From the cell containing the given text, extract its center point as [x, y] coordinate. 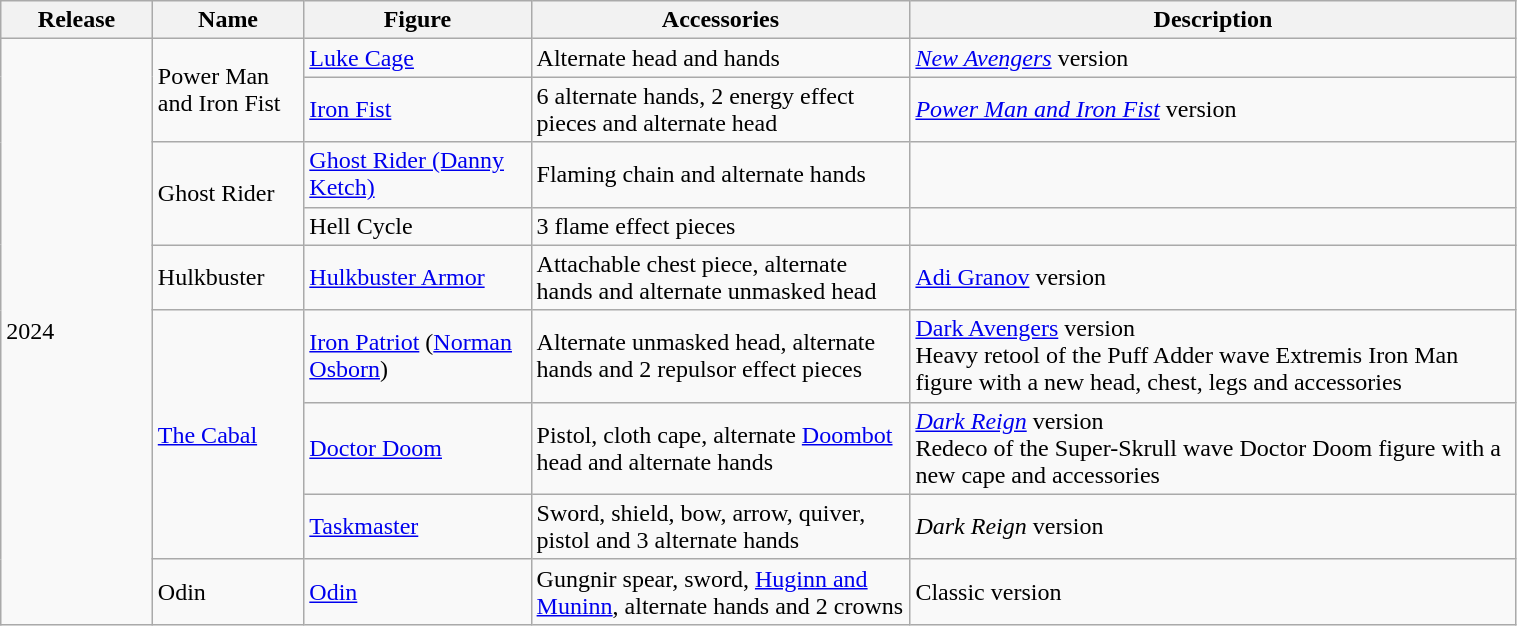
Power Man and Iron Fist version [1213, 110]
New Avengers version [1213, 58]
Ghost Rider [228, 194]
Attachable chest piece, alternate hands and alternate unmasked head [720, 278]
Adi Granov version [1213, 278]
Dark Reign version [1213, 526]
Doctor Doom [418, 448]
Description [1213, 20]
Iron Patriot (Norman Osborn) [418, 356]
Hulkbuster Armor [418, 278]
Release [77, 20]
Luke Cage [418, 58]
Dark Avengers versionHeavy retool of the Puff Adder wave Extremis Iron Man figure with a new head, chest, legs and accessories [1213, 356]
Flaming chain and alternate hands [720, 174]
Pistol, cloth cape, alternate Doombot head and alternate hands [720, 448]
Hulkbuster [228, 278]
Dark Reign versionRedeco of the Super-Skrull wave Doctor Doom figure with a new cape and accessories [1213, 448]
Taskmaster [418, 526]
2024 [77, 332]
The Cabal [228, 434]
Accessories [720, 20]
Power Man and Iron Fist [228, 90]
6 alternate hands, 2 energy effect pieces and alternate head [720, 110]
3 flame effect pieces [720, 226]
Classic version [1213, 592]
Sword, shield, bow, arrow, quiver, pistol and 3 alternate hands [720, 526]
Alternate unmasked head, alternate hands and 2 repulsor effect pieces [720, 356]
Alternate head and hands [720, 58]
Figure [418, 20]
Iron Fist [418, 110]
Hell Cycle [418, 226]
Ghost Rider (Danny Ketch) [418, 174]
Name [228, 20]
Gungnir spear, sword, Huginn and Muninn, alternate hands and 2 crowns [720, 592]
